Locate the cell with the specified text and output its [X, Y] center coordinate. 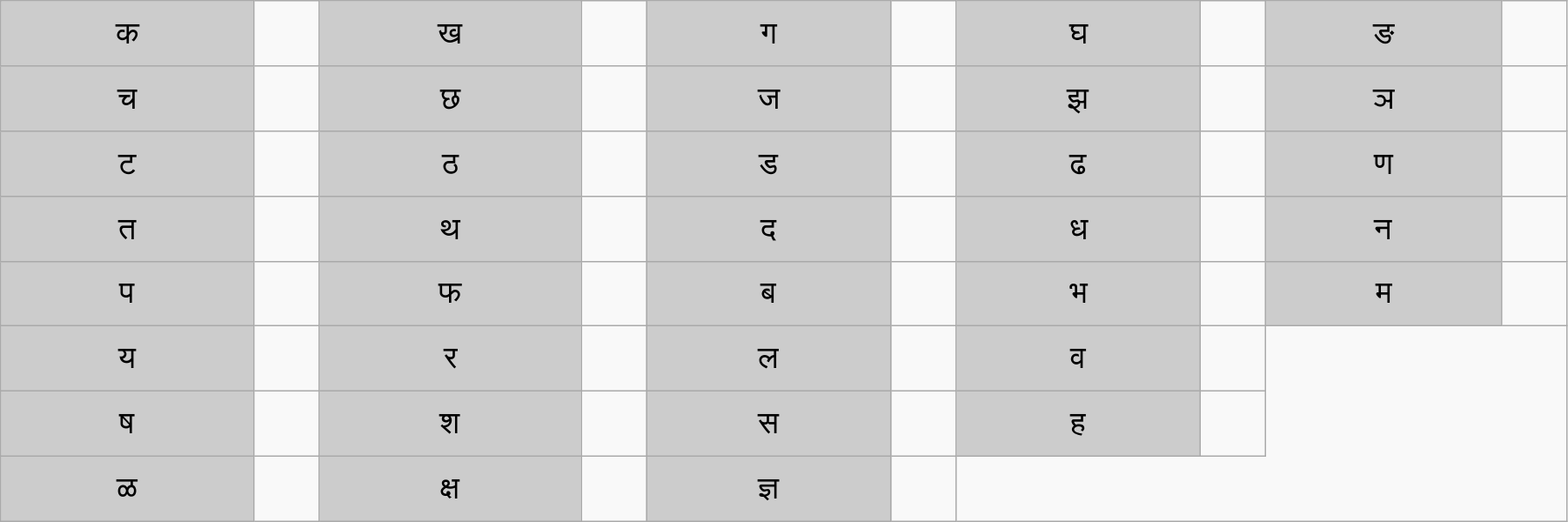
थ [451, 228]
क [127, 33]
ध [1079, 228]
य [127, 358]
ठ [451, 164]
प [127, 294]
ज्ञ [769, 489]
ट [127, 164]
ह [1079, 425]
फ [451, 294]
त [127, 228]
ङ [1384, 33]
च [127, 99]
व [1079, 358]
न [1384, 228]
ण [1384, 164]
ब [769, 294]
छ [451, 99]
ढ [1079, 164]
झ [1079, 99]
ज [769, 99]
श [451, 425]
म [1384, 294]
ड [769, 164]
क्ष [451, 489]
ञ [1384, 99]
भ [1079, 294]
स [769, 425]
ल [769, 358]
ळ [127, 489]
घ [1079, 33]
ख [451, 33]
द [769, 228]
ष [127, 425]
र [451, 358]
ग [769, 33]
